Search for the cell housing the specified text and yield its [X, Y] center coordinate. 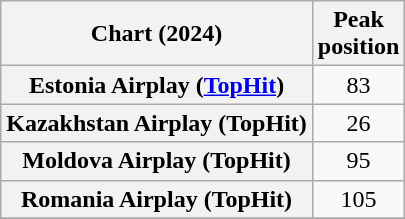
Estonia Airplay (TopHit) [157, 85]
Chart (2024) [157, 34]
Kazakhstan Airplay (TopHit) [157, 123]
83 [358, 85]
Romania Airplay (TopHit) [157, 199]
105 [358, 199]
Peakposition [358, 34]
Moldova Airplay (TopHit) [157, 161]
95 [358, 161]
26 [358, 123]
